Detect which cell encompasses the target text, then output its (x, y) center coordinate. 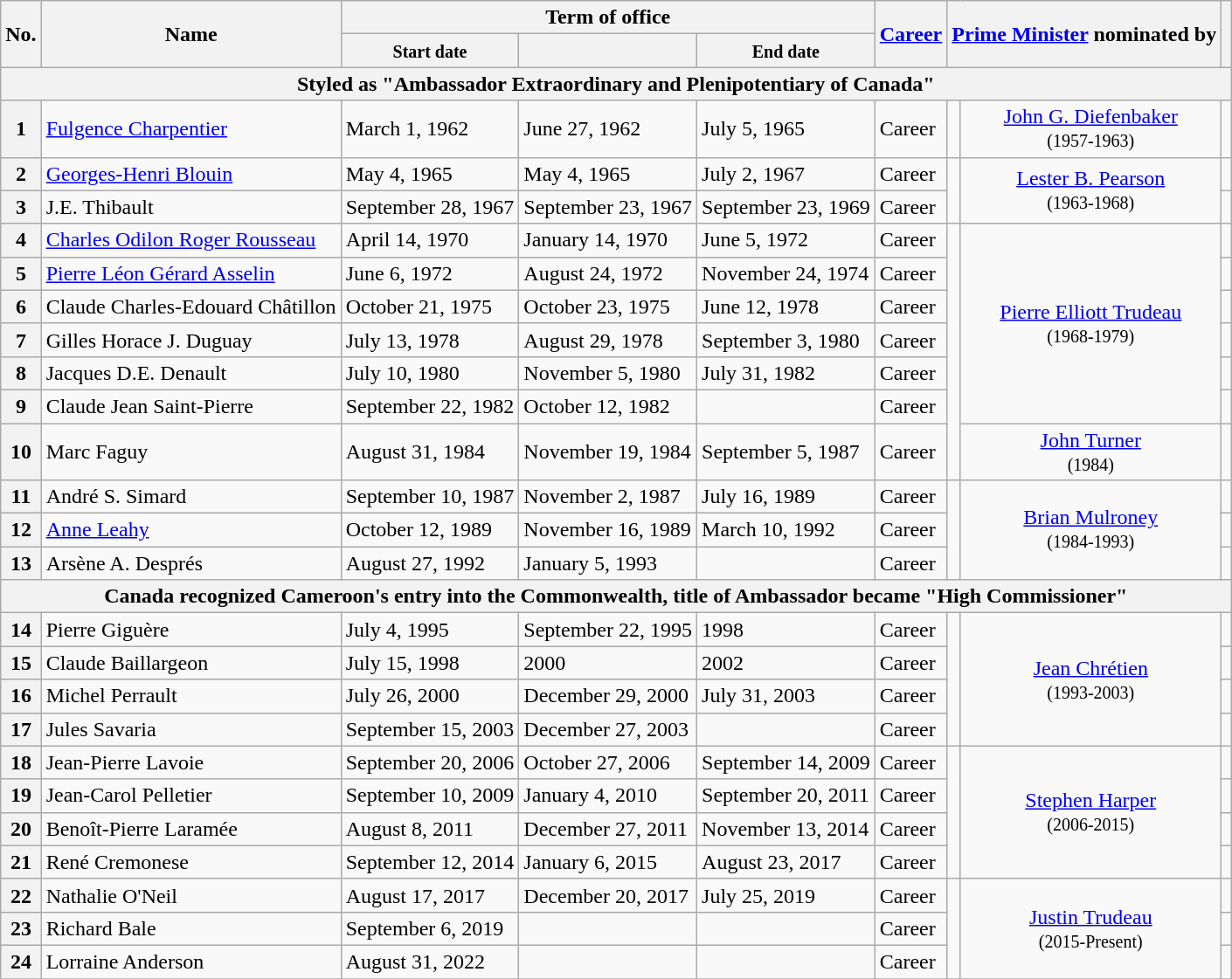
End date (786, 51)
July 31, 1982 (786, 373)
July 5, 1965 (786, 129)
13 (21, 563)
July 13, 1978 (430, 340)
January 14, 1970 (608, 240)
March 10, 1992 (786, 530)
October 12, 1989 (430, 530)
August 24, 1972 (608, 273)
August 23, 2017 (786, 862)
19 (21, 796)
November 5, 1980 (608, 373)
Arsène A. Després (190, 563)
September 10, 1987 (430, 497)
Jacques D.E. Denault (190, 373)
Michel Perrault (190, 696)
April 14, 1970 (430, 240)
3 (21, 207)
Georges-Henri Blouin (190, 174)
December 27, 2011 (608, 829)
17 (21, 729)
June 5, 1972 (786, 240)
Nathalie O'Neil (190, 895)
October 27, 2006 (608, 762)
9 (21, 406)
Prime Minister nominated by (1084, 34)
20 (21, 829)
October 21, 1975 (430, 307)
September 15, 2003 (430, 729)
November 2, 1987 (608, 497)
John Turner(1984) (1090, 451)
12 (21, 530)
November 16, 1989 (608, 530)
August 8, 2011 (430, 829)
Justin Trudeau(2015-Present) (1090, 928)
Fulgence Charpentier (190, 129)
2 (21, 174)
July 25, 2019 (786, 895)
Jules Savaria (190, 729)
September 20, 2006 (430, 762)
No. (21, 34)
September 22, 1995 (608, 630)
Canada recognized Cameroon's entry into the Commonwealth, title of Ambassador became "High Commissioner" (616, 596)
7 (21, 340)
Lorraine Anderson (190, 962)
June 12, 1978 (786, 307)
Pierre Elliott Trudeau(1968-1979) (1090, 323)
2002 (786, 663)
8 (21, 373)
January 5, 1993 (608, 563)
September 23, 1969 (786, 207)
November 13, 2014 (786, 829)
Richard Bale (190, 928)
July 4, 1995 (430, 630)
Claude Baillargeon (190, 663)
July 10, 1980 (430, 373)
July 26, 2000 (430, 696)
André S. Simard (190, 497)
15 (21, 663)
Term of office (608, 17)
September 20, 2011 (786, 796)
16 (21, 696)
Charles Odilon Roger Rousseau (190, 240)
September 28, 1967 (430, 207)
Claude Charles-Edouard Châtillon (190, 307)
John G. Diefenbaker(1957-1963) (1090, 129)
Name (190, 34)
October 12, 1982 (608, 406)
June 6, 1972 (430, 273)
Stephen Harper(2006-2015) (1090, 812)
December 20, 2017 (608, 895)
Marc Faguy (190, 451)
Pierre Giguère (190, 630)
6 (21, 307)
Benoît-Pierre Laramée (190, 829)
September 14, 2009 (786, 762)
July 2, 1967 (786, 174)
September 23, 1967 (608, 207)
Lester B. Pearson(1963-1968) (1090, 190)
June 27, 1962 (608, 129)
24 (21, 962)
1998 (786, 630)
Anne Leahy (190, 530)
Claude Jean Saint-Pierre (190, 406)
August 31, 1984 (430, 451)
Brian Mulroney(1984-1993) (1090, 530)
August 17, 2017 (430, 895)
August 27, 1992 (430, 563)
Pierre Léon Gérard Asselin (190, 273)
November 19, 1984 (608, 451)
September 12, 2014 (430, 862)
November 24, 1974 (786, 273)
5 (21, 273)
1 (21, 129)
December 29, 2000 (608, 696)
23 (21, 928)
October 23, 1975 (608, 307)
September 3, 1980 (786, 340)
Jean-Pierre Lavoie (190, 762)
J.E. Thibault (190, 207)
Jean Chrétien(1993-2003) (1090, 679)
14 (21, 630)
21 (21, 862)
September 6, 2019 (430, 928)
January 4, 2010 (608, 796)
July 16, 1989 (786, 497)
September 5, 1987 (786, 451)
22 (21, 895)
4 (21, 240)
11 (21, 497)
December 27, 2003 (608, 729)
René Cremonese (190, 862)
July 31, 2003 (786, 696)
18 (21, 762)
10 (21, 451)
January 6, 2015 (608, 862)
August 29, 1978 (608, 340)
Start date (430, 51)
Gilles Horace J. Duguay (190, 340)
Jean-Carol Pelletier (190, 796)
September 10, 2009 (430, 796)
March 1, 1962 (430, 129)
July 15, 1998 (430, 663)
Styled as "Ambassador Extraordinary and Plenipotentiary of Canada" (616, 84)
September 22, 1982 (430, 406)
2000 (608, 663)
August 31, 2022 (430, 962)
